Provide the [X, Y] coordinate of the cell's center where the given text is located.  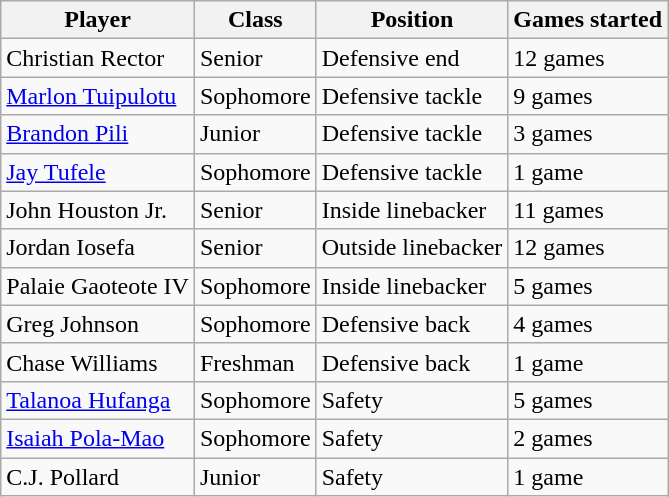
2 games [588, 438]
Jay Tufele [98, 172]
Games started [588, 20]
Palaie Gaoteote IV [98, 286]
Brandon Pili [98, 134]
Player [98, 20]
Outside linebacker [412, 248]
C.J. Pollard [98, 477]
Class [255, 20]
Freshman [255, 362]
Defensive end [412, 58]
3 games [588, 134]
11 games [588, 210]
Talanoa Hufanga [98, 400]
Marlon Tuipulotu [98, 96]
9 games [588, 96]
Jordan Iosefa [98, 248]
Chase Williams [98, 362]
Isaiah Pola-Mao [98, 438]
4 games [588, 324]
Christian Rector [98, 58]
Position [412, 20]
Greg Johnson [98, 324]
John Houston Jr. [98, 210]
